Return [X, Y] of the center of cell containing provided text 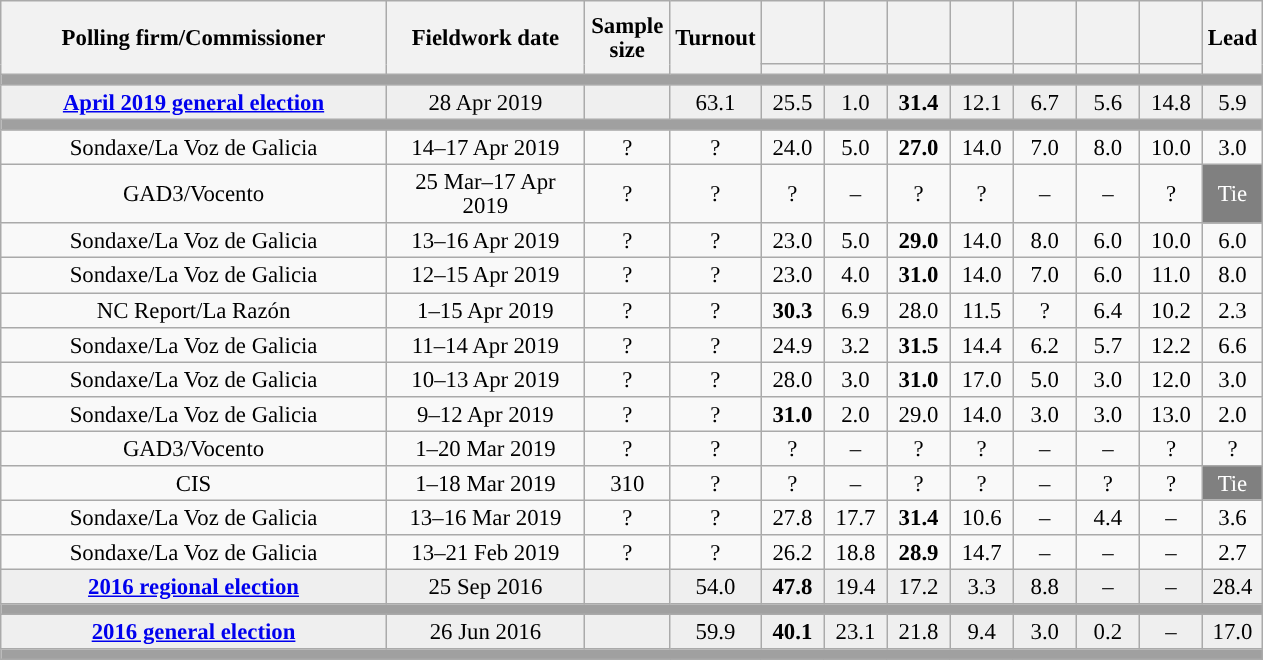
17.7 [856, 518]
13–21 Feb 2019 [485, 552]
13.0 [1170, 414]
17.2 [918, 586]
54.0 [716, 586]
0.2 [1108, 632]
9–12 Apr 2019 [485, 414]
23.1 [856, 632]
Lead [1232, 38]
63.1 [716, 102]
14.8 [1170, 102]
59.9 [716, 632]
40.1 [792, 632]
6.6 [1232, 344]
10–13 Apr 2019 [485, 380]
25 Sep 2016 [485, 586]
3.3 [982, 586]
Turnout [716, 38]
12.0 [1170, 380]
47.8 [792, 586]
14.7 [982, 552]
1–20 Mar 2019 [485, 448]
2.7 [1232, 552]
April 2019 general election [194, 102]
31.5 [918, 344]
13–16 Mar 2019 [485, 518]
10.2 [1170, 310]
1–18 Mar 2019 [485, 484]
18.8 [856, 552]
Sample size [627, 38]
21.8 [918, 632]
Polling firm/Commissioner [194, 38]
Fieldwork date [485, 38]
12–15 Apr 2019 [485, 276]
11.5 [982, 310]
13–16 Apr 2019 [485, 242]
5.7 [1108, 344]
14.4 [982, 344]
28.9 [918, 552]
1.0 [856, 102]
30.3 [792, 310]
2016 general election [194, 632]
19.4 [856, 586]
11–14 Apr 2019 [485, 344]
14–17 Apr 2019 [485, 148]
12.2 [1170, 344]
5.9 [1232, 102]
NC Report/La Razón [194, 310]
2.3 [1232, 310]
6.7 [1044, 102]
27.8 [792, 518]
6.2 [1044, 344]
4.4 [1108, 518]
11.0 [1170, 276]
28.4 [1232, 586]
2016 regional election [194, 586]
26 Jun 2016 [485, 632]
310 [627, 484]
26.2 [792, 552]
12.1 [982, 102]
27.0 [918, 148]
CIS [194, 484]
5.6 [1108, 102]
6.4 [1108, 310]
9.4 [982, 632]
6.9 [856, 310]
24.9 [792, 344]
3.6 [1232, 518]
28 Apr 2019 [485, 102]
10.6 [982, 518]
1–15 Apr 2019 [485, 310]
4.0 [856, 276]
24.0 [792, 148]
25.5 [792, 102]
3.2 [856, 344]
8.8 [1044, 586]
25 Mar–17 Apr 2019 [485, 194]
